Extract the (x, y) coordinate from the center of the cell holding the provided text.  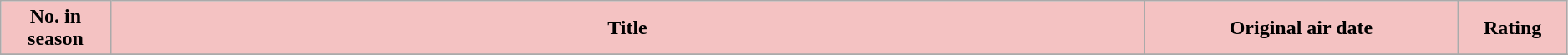
Original air date (1302, 28)
No. inseason (55, 28)
Title (627, 28)
Rating (1512, 28)
